Return the [X, Y] coordinate for the center point of the cell that contains the specified text.  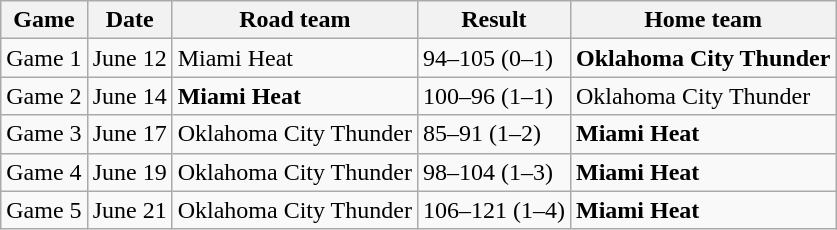
100–96 (1–1) [494, 96]
Game 5 [44, 210]
Home team [702, 20]
94–105 (0–1) [494, 58]
Game 2 [44, 96]
June 14 [130, 96]
June 19 [130, 172]
June 21 [130, 210]
Result [494, 20]
Game 3 [44, 134]
106–121 (1–4) [494, 210]
98–104 (1–3) [494, 172]
Game [44, 20]
Date [130, 20]
Game 4 [44, 172]
Game 1 [44, 58]
85–91 (1–2) [494, 134]
June 12 [130, 58]
June 17 [130, 134]
Road team [294, 20]
